Identify which cell holds the provided text, then report its [X, Y] central coordinate. 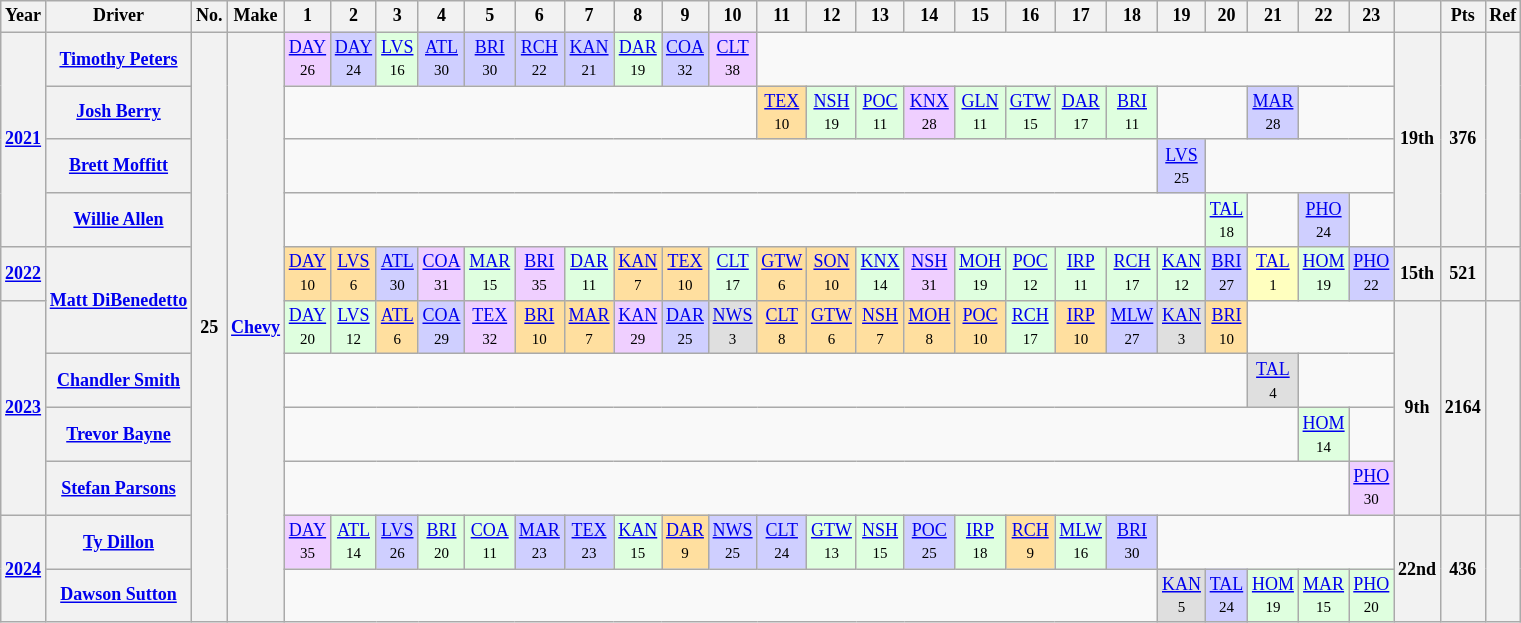
15th [1418, 274]
2 [353, 16]
CLT17 [732, 274]
BRI35 [540, 274]
KAN29 [638, 327]
DAR9 [686, 542]
MOH19 [980, 274]
5 [490, 16]
TEX23 [589, 542]
PHO30 [1372, 488]
COA31 [442, 274]
ATL6 [397, 327]
MOH8 [930, 327]
TAL24 [1226, 596]
BRI27 [1226, 274]
POC12 [1030, 274]
10 [732, 16]
3 [397, 16]
Pts [1462, 16]
2164 [1462, 408]
Chandler Smith [118, 381]
2024 [24, 568]
1 [307, 16]
LVS26 [397, 542]
BRI20 [442, 542]
11 [782, 16]
MAR28 [1274, 113]
22nd [1418, 568]
2023 [24, 408]
6 [540, 16]
Brett Moffitt [118, 166]
CLT38 [732, 59]
Dawson Sutton [118, 596]
KAN3 [1182, 327]
Willie Allen [118, 220]
LVS25 [1182, 166]
LVS 6 [353, 274]
PHO20 [1372, 596]
RCH9 [1030, 542]
MAR7 [589, 327]
25 [210, 327]
DAR19 [638, 59]
KNX28 [930, 113]
NWS3 [732, 327]
Timothy Peters [118, 59]
8 [638, 16]
COA29 [442, 327]
GLN11 [980, 113]
DAR25 [686, 327]
GTW15 [1030, 113]
Ty Dillon [118, 542]
20 [1226, 16]
9th [1418, 408]
RCH22 [540, 59]
Year [24, 16]
KAN5 [1182, 596]
PHO22 [1372, 274]
Chevy [256, 327]
HOM14 [1324, 435]
TAL4 [1274, 381]
NSH31 [930, 274]
TAL1 [1274, 274]
LVS12 [353, 327]
22 [1324, 16]
2021 [24, 140]
CLT8 [782, 327]
MLW16 [1080, 542]
ATL14 [353, 542]
DAY24 [353, 59]
DAY35 [307, 542]
Josh Berry [118, 113]
COA11 [490, 542]
LVS16 [397, 59]
18 [1132, 16]
Make [256, 16]
DAY20 [307, 327]
NWS25 [732, 542]
SON10 [832, 274]
Matt DiBenedetto [118, 300]
IRP11 [1080, 274]
21 [1274, 16]
23 [1372, 16]
DAR17 [1080, 113]
17 [1080, 16]
TEX32 [490, 327]
4 [442, 16]
DAR11 [589, 274]
CLT24 [782, 542]
MLW27 [1132, 327]
KAN15 [638, 542]
NSH19 [832, 113]
2022 [24, 274]
POC10 [980, 327]
12 [832, 16]
15 [980, 16]
16 [1030, 16]
DAY10 [307, 274]
Driver [118, 16]
Ref [1503, 16]
Stefan Parsons [118, 488]
TAL18 [1226, 220]
KAN7 [638, 274]
POC11 [880, 113]
9 [686, 16]
COA32 [686, 59]
KNX14 [880, 274]
7 [589, 16]
KAN12 [1182, 274]
BRI11 [1132, 113]
Trevor Bayne [118, 435]
19th [1418, 140]
POC25 [930, 542]
NSH15 [880, 542]
521 [1462, 274]
MAR23 [540, 542]
NSH7 [880, 327]
KAN21 [589, 59]
IRP18 [980, 542]
13 [880, 16]
19 [1182, 16]
PHO24 [1324, 220]
IRP10 [1080, 327]
436 [1462, 568]
DAY26 [307, 59]
No. [210, 16]
376 [1462, 140]
14 [930, 16]
GTW13 [832, 542]
